Return [X, Y] of the center of cell containing provided text 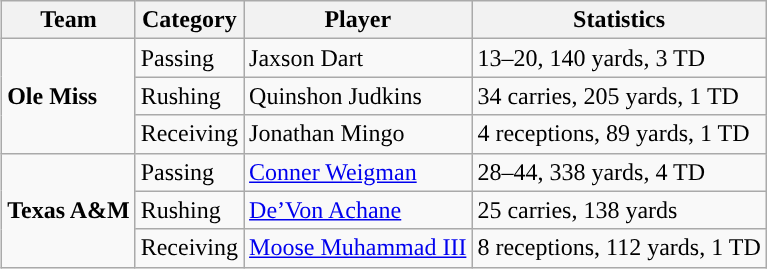
34 carries, 205 yards, 1 TD [619, 96]
Jonathan Mingo [358, 134]
8 receptions, 112 yards, 1 TD [619, 248]
25 carries, 138 yards [619, 210]
Ole Miss [69, 96]
Team [69, 20]
Player [358, 20]
De’Von Achane [358, 210]
4 receptions, 89 yards, 1 TD [619, 134]
Moose Muhammad III [358, 248]
28–44, 338 yards, 4 TD [619, 172]
Category [189, 20]
Texas A&M [69, 210]
13–20, 140 yards, 3 TD [619, 58]
Jaxson Dart [358, 58]
Quinshon Judkins [358, 96]
Conner Weigman [358, 172]
Statistics [619, 20]
